From the cell containing the given text, extract its center point as (X, Y) coordinate. 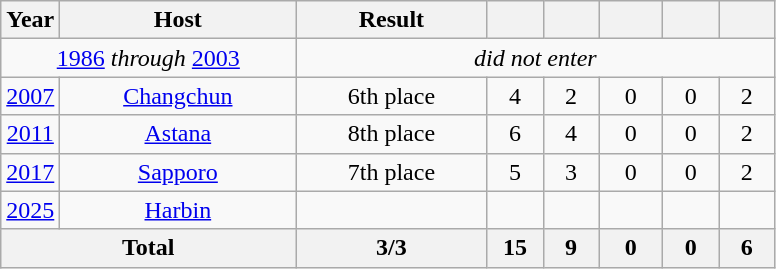
6th place (392, 96)
Year (30, 20)
2025 (30, 210)
9 (571, 248)
2007 (30, 96)
Harbin (178, 210)
8th place (392, 134)
3/3 (392, 248)
Result (392, 20)
Total (148, 248)
Astana (178, 134)
Sapporo (178, 172)
Host (178, 20)
15 (515, 248)
7th place (392, 172)
did not enter (536, 58)
Changchun (178, 96)
1986 through 2003 (148, 58)
2017 (30, 172)
2011 (30, 134)
5 (515, 172)
3 (571, 172)
